Search for the cell housing the specified text and yield its (x, y) center coordinate. 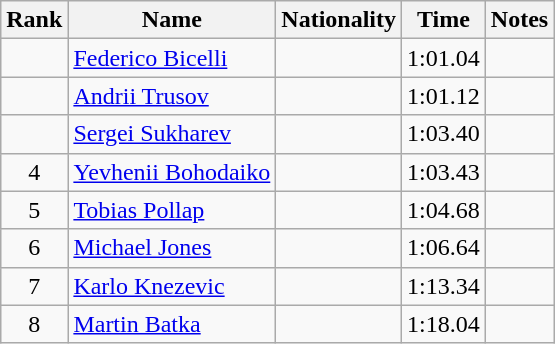
1:13.34 (444, 286)
7 (34, 286)
1:03.40 (444, 134)
Tobias Pollap (172, 210)
6 (34, 248)
1:01.04 (444, 58)
Michael Jones (172, 248)
Rank (34, 20)
4 (34, 172)
Federico Bicelli (172, 58)
Time (444, 20)
Karlo Knezevic (172, 286)
1:18.04 (444, 324)
Sergei Sukharev (172, 134)
1:01.12 (444, 96)
Name (172, 20)
Nationality (339, 20)
1:03.43 (444, 172)
8 (34, 324)
1:06.64 (444, 248)
Andrii Trusov (172, 96)
Yevhenii Bohodaiko (172, 172)
5 (34, 210)
1:04.68 (444, 210)
Martin Batka (172, 324)
Notes (519, 20)
